Provide the [x, y] coordinate of the cell's center where the given text is located.  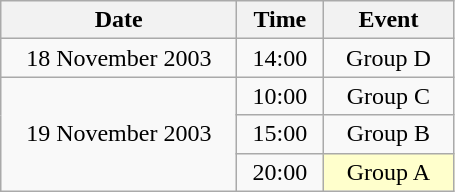
Group D [388, 58]
Group A [388, 172]
Event [388, 20]
10:00 [280, 96]
18 November 2003 [119, 58]
20:00 [280, 172]
15:00 [280, 134]
Time [280, 20]
Date [119, 20]
Group B [388, 134]
19 November 2003 [119, 134]
Group C [388, 96]
14:00 [280, 58]
